Capture the cell that displays the provided text and extract its [x, y] central coordinate. 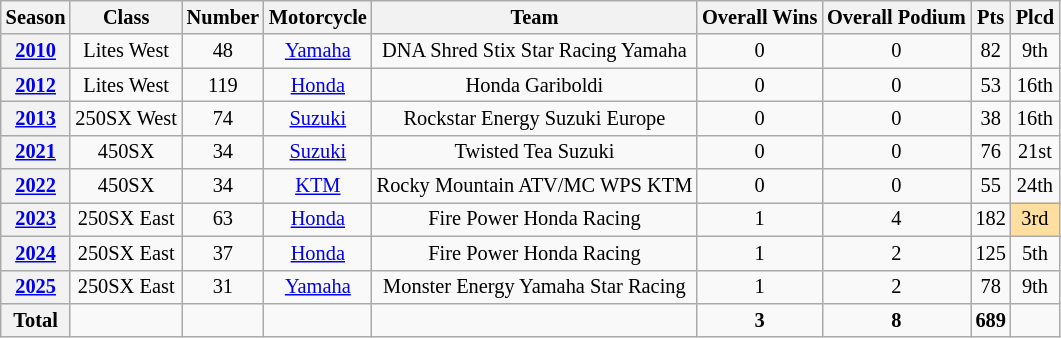
78 [991, 287]
182 [991, 219]
119 [223, 85]
2021 [36, 152]
63 [223, 219]
Number [223, 17]
3 [760, 320]
Overall Wins [760, 17]
125 [991, 253]
Motorcycle [318, 17]
3rd [1035, 219]
5th [1035, 253]
Total [36, 320]
38 [991, 118]
76 [991, 152]
37 [223, 253]
Plcd [1035, 17]
2013 [36, 118]
48 [223, 51]
2012 [36, 85]
Rockstar Energy Suzuki Europe [534, 118]
Twisted Tea Suzuki [534, 152]
Team [534, 17]
DNA Shred Stix Star Racing Yamaha [534, 51]
74 [223, 118]
KTM [318, 186]
689 [991, 320]
250SX West [126, 118]
2010 [36, 51]
24th [1035, 186]
21st [1035, 152]
2024 [36, 253]
Overall Podium [896, 17]
55 [991, 186]
4 [896, 219]
Rocky Mountain ATV/MC WPS KTM [534, 186]
31 [223, 287]
Season [36, 17]
2023 [36, 219]
53 [991, 85]
Honda Gariboldi [534, 85]
82 [991, 51]
Class [126, 17]
Monster Energy Yamaha Star Racing [534, 287]
8 [896, 320]
2022 [36, 186]
Pts [991, 17]
2025 [36, 287]
